Find where the given text appears and provide that cell's center as [x, y] coordinate. 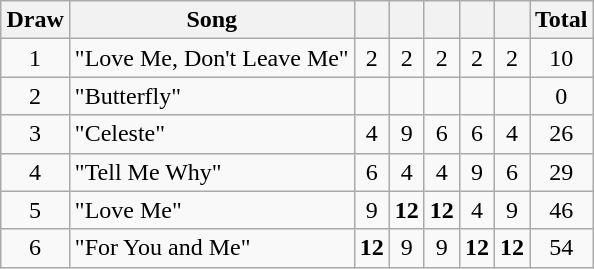
26 [562, 134]
Song [212, 20]
"For You and Me" [212, 248]
29 [562, 172]
54 [562, 248]
1 [35, 58]
"Celeste" [212, 134]
Total [562, 20]
3 [35, 134]
"Tell Me Why" [212, 172]
"Butterfly" [212, 96]
46 [562, 210]
"Love Me, Don't Leave Me" [212, 58]
10 [562, 58]
"Love Me" [212, 210]
0 [562, 96]
Draw [35, 20]
5 [35, 210]
